Identify which cell holds the provided text, then report its (X, Y) central coordinate. 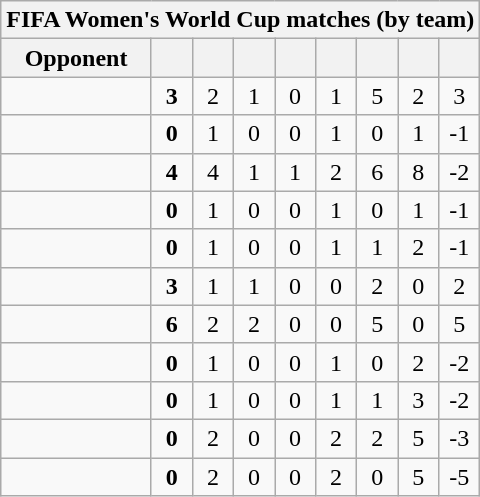
8 (418, 172)
-5 (460, 477)
FIFA Women's World Cup matches (by team) (240, 20)
Opponent (76, 58)
-3 (460, 438)
